Identify which cell holds the provided text, then report its (x, y) central coordinate. 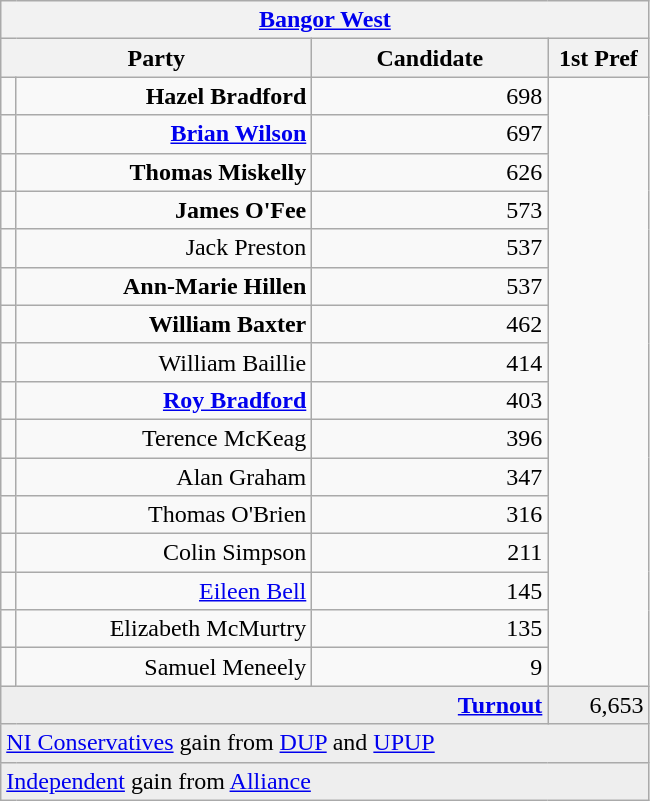
698 (430, 96)
347 (430, 477)
Bangor West (325, 20)
462 (430, 324)
316 (430, 515)
Turnout (274, 705)
9 (430, 667)
Ann-Marie Hillen (164, 286)
Colin Simpson (164, 553)
Elizabeth McMurtry (164, 629)
Samuel Meneely (164, 667)
James O'Fee (164, 210)
135 (430, 629)
145 (430, 591)
Thomas O'Brien (164, 515)
Party (156, 58)
Thomas Miskelly (164, 172)
211 (430, 553)
Hazel Bradford (164, 96)
Alan Graham (164, 477)
Candidate (430, 58)
626 (430, 172)
Independent gain from Alliance (325, 781)
Jack Preston (164, 248)
396 (430, 438)
6,653 (598, 705)
414 (430, 362)
NI Conservatives gain from DUP and UPUP (325, 743)
697 (430, 134)
403 (430, 400)
William Baillie (164, 362)
Eileen Bell (164, 591)
573 (430, 210)
Brian Wilson (164, 134)
Terence McKeag (164, 438)
1st Pref (598, 58)
Roy Bradford (164, 400)
William Baxter (164, 324)
